Scan for the cell matching the given text and deliver its (x, y) coordinate at center. 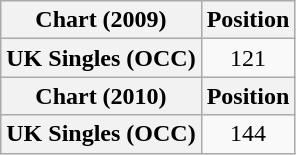
Chart (2009) (101, 20)
121 (248, 58)
144 (248, 134)
Chart (2010) (101, 96)
